Output the (X, Y) coordinate of the center of the cell containing the given text.  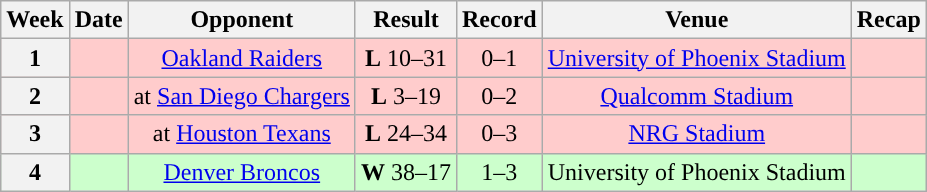
NRG Stadium (696, 134)
at Houston Texans (242, 134)
Denver Broncos (242, 172)
2 (35, 96)
L 3–19 (406, 96)
1–3 (499, 172)
Result (406, 20)
0–2 (499, 96)
L 24–34 (406, 134)
Record (499, 20)
1 (35, 58)
Opponent (242, 20)
Oakland Raiders (242, 58)
Week (35, 20)
0–1 (499, 58)
0–3 (499, 134)
3 (35, 134)
Recap (888, 20)
Date (98, 20)
Qualcomm Stadium (696, 96)
W 38–17 (406, 172)
at San Diego Chargers (242, 96)
Venue (696, 20)
L 10–31 (406, 58)
4 (35, 172)
